Identify which cell holds the provided text, then report its [X, Y] central coordinate. 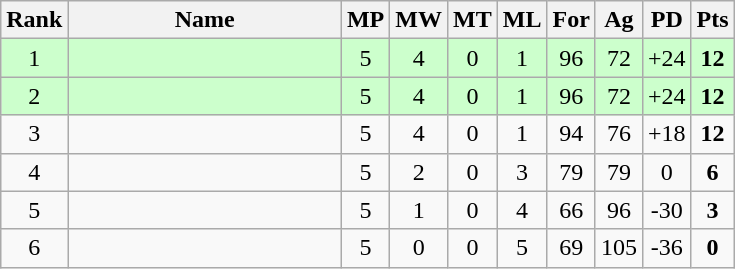
Rank [34, 20]
-36 [666, 248]
PD [666, 20]
105 [618, 248]
76 [618, 134]
+18 [666, 134]
MT [473, 20]
94 [571, 134]
Pts [712, 20]
MP [365, 20]
MW [419, 20]
66 [571, 210]
Ag [618, 20]
69 [571, 248]
ML [522, 20]
Name [205, 20]
For [571, 20]
-30 [666, 210]
